Extract the (x, y) coordinate from the center of the cell holding the provided text.  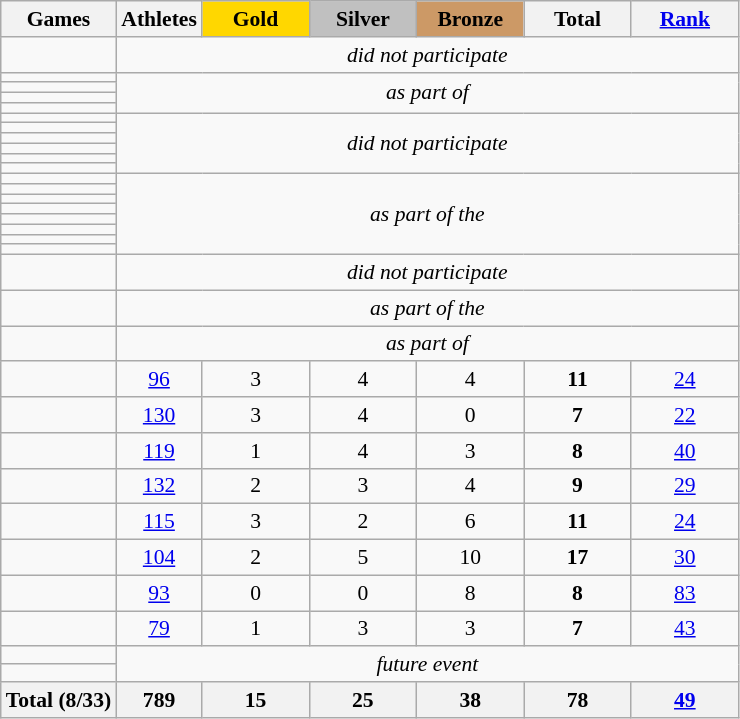
Games (58, 19)
38 (470, 700)
115 (159, 522)
Silver (362, 19)
96 (159, 380)
Total (8/33) (58, 700)
83 (684, 593)
5 (362, 558)
130 (159, 415)
79 (159, 629)
40 (684, 451)
6 (470, 522)
17 (578, 558)
10 (470, 558)
93 (159, 593)
9 (578, 486)
25 (362, 700)
Athletes (159, 19)
Bronze (470, 19)
future event (427, 665)
43 (684, 629)
49 (684, 700)
78 (578, 700)
30 (684, 558)
15 (256, 700)
104 (159, 558)
29 (684, 486)
789 (159, 700)
Total (578, 19)
Gold (256, 19)
119 (159, 451)
132 (159, 486)
22 (684, 415)
Rank (684, 19)
